Search for the cell housing the specified text and yield its [X, Y] center coordinate. 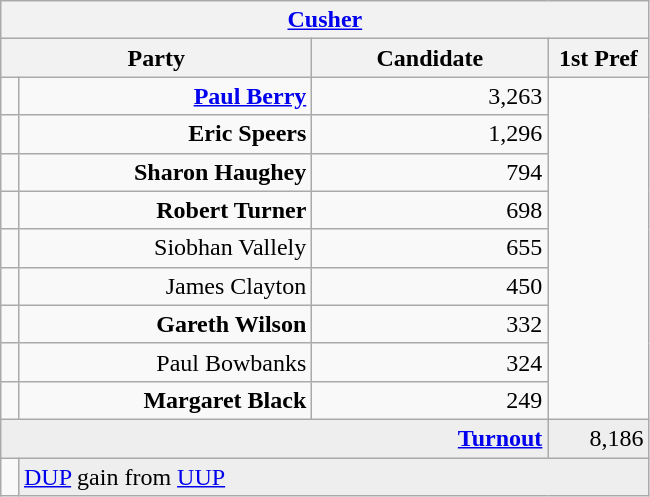
Siobhan Vallely [164, 248]
794 [430, 172]
Candidate [430, 58]
Eric Speers [164, 134]
Cusher [325, 20]
Robert Turner [164, 210]
Sharon Haughey [164, 172]
Party [156, 58]
332 [430, 324]
8,186 [598, 438]
450 [430, 286]
249 [430, 400]
655 [430, 248]
Paul Berry [164, 96]
698 [430, 210]
Gareth Wilson [164, 324]
Margaret Black [164, 400]
DUP gain from UUP [333, 477]
324 [430, 362]
1,296 [430, 134]
Turnout [274, 438]
Paul Bowbanks [164, 362]
3,263 [430, 96]
1st Pref [598, 58]
James Clayton [164, 286]
